Identify which cell holds the provided text, then report its [X, Y] central coordinate. 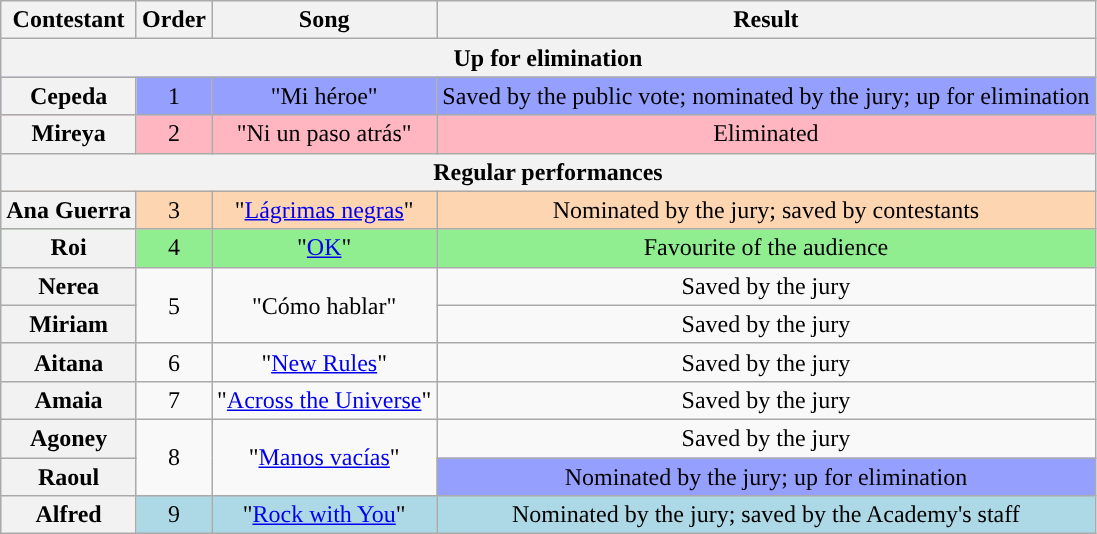
Up for elimination [548, 58]
Nominated by the jury; up for elimination [766, 477]
Mireya [69, 134]
Result [766, 20]
"OK" [324, 248]
Nominated by the jury; saved by contestants [766, 210]
Nerea [69, 286]
"Lágrimas negras" [324, 210]
Eliminated [766, 134]
"Across the Universe" [324, 400]
4 [174, 248]
"New Rules" [324, 362]
Miriam [69, 324]
Amaia [69, 400]
6 [174, 362]
"Ni un paso atrás" [324, 134]
"Rock with You" [324, 515]
Cepeda [69, 96]
"Manos vacías" [324, 457]
7 [174, 400]
"Mi héroe" [324, 96]
8 [174, 457]
2 [174, 134]
Aitana [69, 362]
Song [324, 20]
Raoul [69, 477]
Alfred [69, 515]
Agoney [69, 438]
Saved by the public vote; nominated by the jury; up for elimination [766, 96]
Favourite of the audience [766, 248]
1 [174, 96]
Ana Guerra [69, 210]
Order [174, 20]
9 [174, 515]
Roi [69, 248]
Nominated by the jury; saved by the Academy's staff [766, 515]
5 [174, 305]
Contestant [69, 20]
"Cómo hablar" [324, 305]
3 [174, 210]
Regular performances [548, 172]
